For the text-containing cell, return its midpoint in [X, Y] coordinate format. 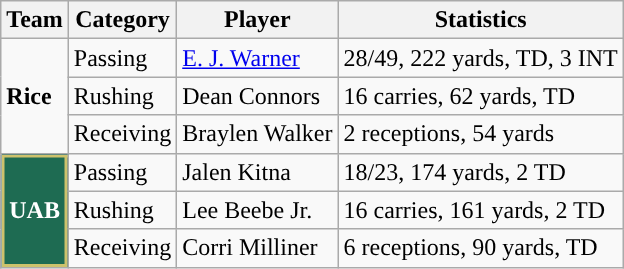
UAB [35, 210]
6 receptions, 90 yards, TD [480, 248]
28/49, 222 yards, TD, 3 INT [480, 58]
2 receptions, 54 yards [480, 134]
Statistics [480, 20]
Category [122, 20]
16 carries, 62 yards, TD [480, 96]
E. J. Warner [258, 58]
Rice [35, 96]
Lee Beebe Jr. [258, 210]
16 carries, 161 yards, 2 TD [480, 210]
18/23, 174 yards, 2 TD [480, 172]
Dean Connors [258, 96]
Jalen Kitna [258, 172]
Player [258, 20]
Team [35, 20]
Braylen Walker [258, 134]
Corri Milliner [258, 248]
